Locate the cell with the specified text and output its (x, y) center coordinate. 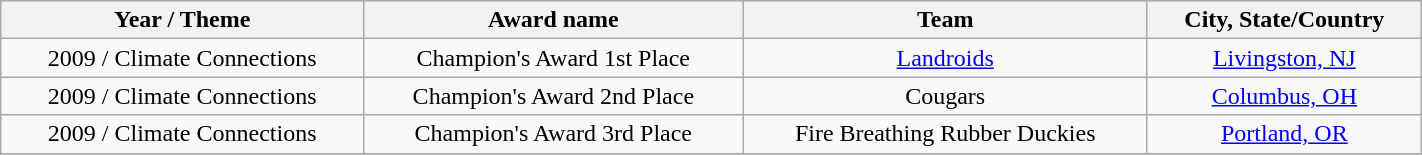
Award name (554, 20)
Livingston, NJ (1284, 58)
City, State/Country (1284, 20)
Champion's Award 3rd Place (554, 134)
Fire Breathing Rubber Duckies (945, 134)
Team (945, 20)
Portland, OR (1284, 134)
Year / Theme (182, 20)
Columbus, OH (1284, 96)
Cougars (945, 96)
Champion's Award 1st Place (554, 58)
Landroids (945, 58)
Champion's Award 2nd Place (554, 96)
